Locate the cell with the specified text and output its [x, y] center coordinate. 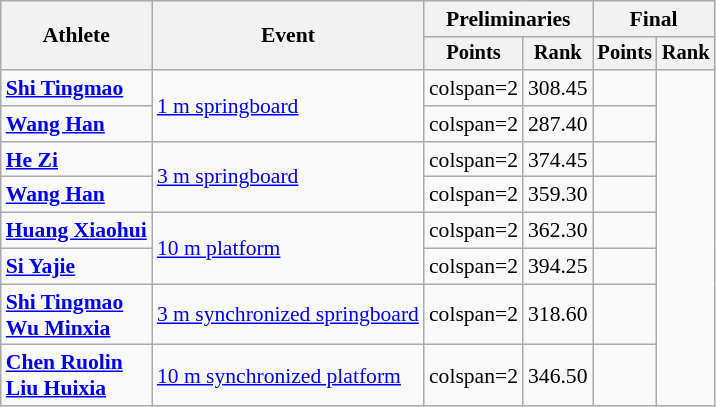
1 m springboard [288, 106]
Shi Tingmao [76, 88]
287.40 [558, 124]
318.60 [558, 314]
Shi TingmaoWu Minxia [76, 314]
Final [653, 19]
374.45 [558, 160]
Athlete [76, 36]
10 m platform [288, 248]
Preliminaries [508, 19]
Huang Xiaohui [76, 231]
10 m synchronized platform [288, 376]
346.50 [558, 376]
Event [288, 36]
Chen RuolinLiu Huixia [76, 376]
308.45 [558, 88]
3 m springboard [288, 178]
359.30 [558, 195]
394.25 [558, 267]
Si Yajie [76, 267]
He Zi [76, 160]
3 m synchronized springboard [288, 314]
362.30 [558, 231]
